Return the [X, Y] coordinate for the center point of the cell that contains the specified text.  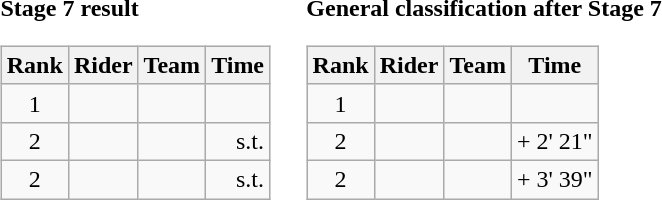
+ 2' 21" [554, 141]
+ 3' 39" [554, 179]
